Output the (x, y) coordinate of the center of the cell containing the given text.  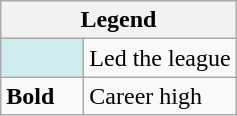
Legend (118, 20)
Bold (42, 96)
Led the league (160, 58)
Career high (160, 96)
